Detect which cell encompasses the target text, then output its (x, y) center coordinate. 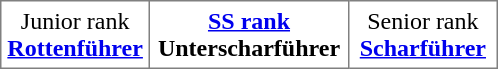
Junior rankRottenführer (76, 35)
SS rankUnterscharführer (250, 35)
Senior rankScharführer (422, 35)
